Identify which cell holds the provided text, then report its (X, Y) central coordinate. 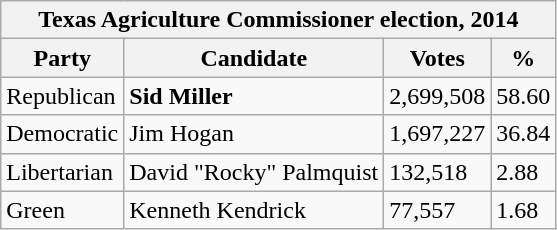
Republican (62, 96)
Green (62, 210)
David "Rocky" Palmquist (254, 172)
Sid Miller (254, 96)
Texas Agriculture Commissioner election, 2014 (278, 20)
Democratic (62, 134)
Party (62, 58)
1,697,227 (438, 134)
Libertarian (62, 172)
58.60 (524, 96)
2.88 (524, 172)
% (524, 58)
Kenneth Kendrick (254, 210)
Jim Hogan (254, 134)
77,557 (438, 210)
2,699,508 (438, 96)
Votes (438, 58)
132,518 (438, 172)
36.84 (524, 134)
1.68 (524, 210)
Candidate (254, 58)
